Identify which cell holds the provided text, then report its (x, y) central coordinate. 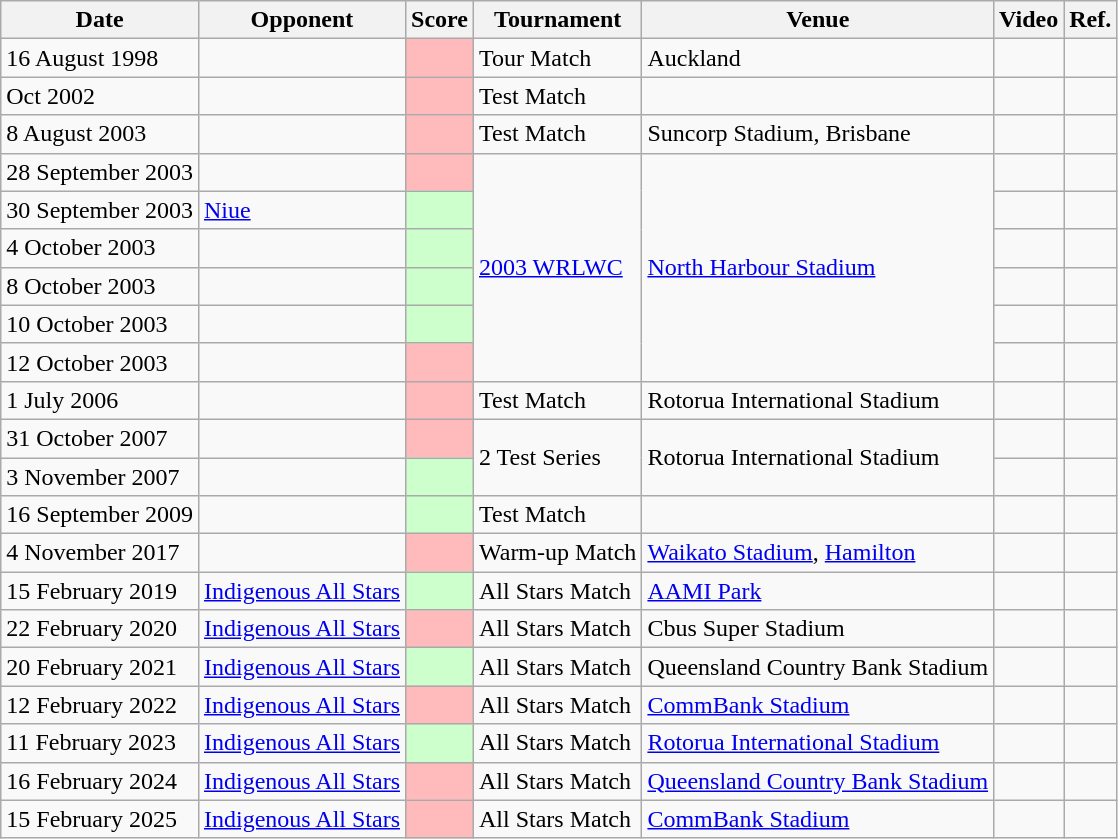
Cbus Super Stadium (818, 629)
2 Test Series (557, 457)
1 July 2006 (100, 400)
12 October 2003 (100, 362)
4 October 2003 (100, 248)
Ref. (1090, 20)
10 October 2003 (100, 324)
20 February 2021 (100, 667)
8 October 2003 (100, 286)
Video (1029, 20)
4 November 2017 (100, 553)
Oct 2002 (100, 96)
3 November 2007 (100, 477)
16 August 1998 (100, 58)
Niue (302, 210)
31 October 2007 (100, 438)
22 February 2020 (100, 629)
Auckland (818, 58)
2003 WRLWC (557, 267)
15 February 2019 (100, 591)
AAMI Park (818, 591)
Tour Match (557, 58)
North Harbour Stadium (818, 267)
28 September 2003 (100, 172)
Tournament (557, 20)
Venue (818, 20)
12 February 2022 (100, 705)
11 February 2023 (100, 743)
8 August 2003 (100, 134)
16 February 2024 (100, 781)
30 September 2003 (100, 210)
Opponent (302, 20)
Score (440, 20)
Suncorp Stadium, Brisbane (818, 134)
Waikato Stadium, Hamilton (818, 553)
Date (100, 20)
15 February 2025 (100, 819)
Warm-up Match (557, 553)
16 September 2009 (100, 515)
